Provide the [X, Y] coordinate of the cell's center where the given text is located.  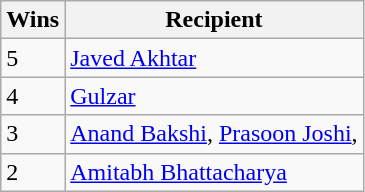
4 [33, 96]
Recipient [214, 20]
Wins [33, 20]
Gulzar [214, 96]
Anand Bakshi, Prasoon Joshi, [214, 134]
3 [33, 134]
Amitabh Bhattacharya [214, 172]
2 [33, 172]
5 [33, 58]
Javed Akhtar [214, 58]
